Determine the (x, y) coordinate at the center of the cell enclosing the given text.  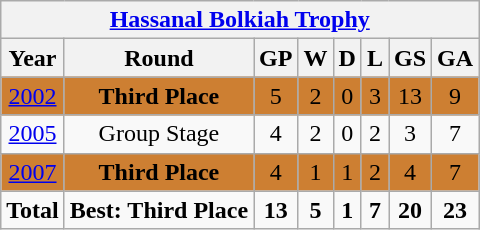
20 (410, 210)
GS (410, 58)
Year (33, 58)
Total (33, 210)
Best: Third Place (158, 210)
23 (456, 210)
2002 (33, 96)
GA (456, 58)
Hassanal Bolkiah Trophy (240, 20)
2007 (33, 172)
Round (158, 58)
2005 (33, 134)
W (316, 58)
Group Stage (158, 134)
L (374, 58)
GP (276, 58)
D (347, 58)
9 (456, 96)
